Return the (x, y) coordinate for the center point of the cell that contains the specified text.  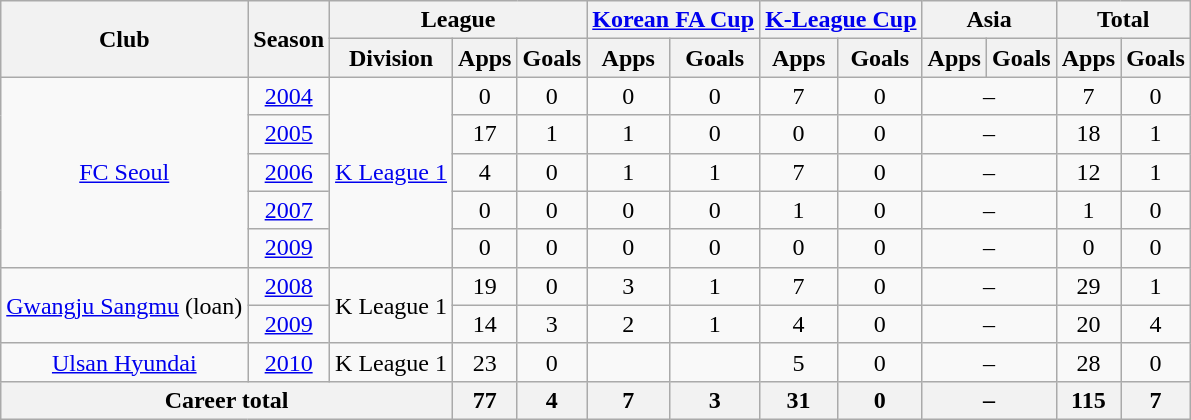
31 (799, 400)
18 (1088, 134)
2004 (289, 96)
17 (485, 134)
Korean FA Cup (674, 20)
12 (1088, 172)
29 (1088, 286)
2005 (289, 134)
23 (485, 362)
28 (1088, 362)
2008 (289, 286)
League (458, 20)
5 (799, 362)
Total (1123, 20)
Season (289, 39)
77 (485, 400)
Club (124, 39)
14 (485, 324)
FC Seoul (124, 172)
K-League Cup (841, 20)
2010 (289, 362)
Gwangju Sangmu (loan) (124, 305)
2007 (289, 210)
Asia (989, 20)
Career total (227, 400)
2006 (289, 172)
Ulsan Hyundai (124, 362)
115 (1088, 400)
2 (628, 324)
19 (485, 286)
Division (392, 58)
20 (1088, 324)
